Extract the [x, y] coordinate from the center of the cell holding the provided text.  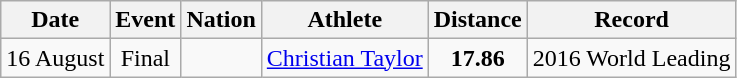
Date [56, 20]
Christian Taylor [344, 58]
Event [146, 20]
Distance [478, 20]
Final [146, 58]
Nation [221, 20]
Record [632, 20]
17.86 [478, 58]
Athlete [344, 20]
16 August [56, 58]
2016 World Leading [632, 58]
